Capture the cell that displays the provided text and extract its [x, y] central coordinate. 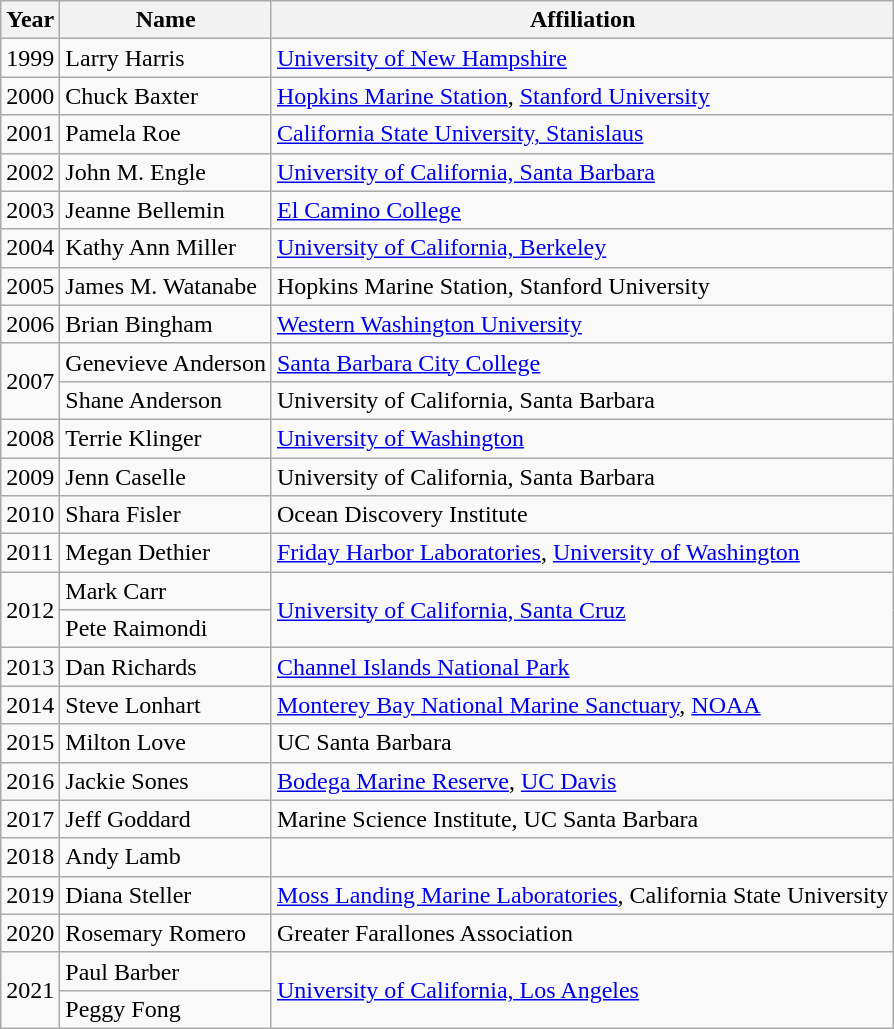
2003 [30, 210]
2018 [30, 857]
2004 [30, 248]
University of California, Berkeley [582, 248]
2013 [30, 667]
2017 [30, 819]
Chuck Baxter [166, 96]
2000 [30, 96]
Peggy Fong [166, 1009]
Channel Islands National Park [582, 667]
UC Santa Barbara [582, 743]
California State University, Stanislaus [582, 134]
Pete Raimondi [166, 629]
Jeff Goddard [166, 819]
Kathy Ann Miller [166, 248]
Larry Harris [166, 58]
2010 [30, 515]
Shara Fisler [166, 515]
University of New Hampshire [582, 58]
2016 [30, 781]
Shane Anderson [166, 400]
Pamela Roe [166, 134]
Diana Steller [166, 895]
2015 [30, 743]
2006 [30, 324]
Greater Farallones Association [582, 933]
Dan Richards [166, 667]
Bodega Marine Reserve, UC Davis [582, 781]
Megan Dethier [166, 553]
2012 [30, 610]
Rosemary Romero [166, 933]
1999 [30, 58]
John M. Engle [166, 172]
Genevieve Anderson [166, 362]
2007 [30, 381]
University of California, Santa Cruz [582, 610]
2014 [30, 705]
Steve Lonhart [166, 705]
Name [166, 20]
2002 [30, 172]
Brian Bingham [166, 324]
Jeanne Bellemin [166, 210]
2009 [30, 477]
Santa Barbara City College [582, 362]
Terrie Klinger [166, 438]
2001 [30, 134]
Mark Carr [166, 591]
Friday Harbor Laboratories, University of Washington [582, 553]
Milton Love [166, 743]
Western Washington University [582, 324]
Paul Barber [166, 971]
2019 [30, 895]
2020 [30, 933]
Marine Science Institute, UC Santa Barbara [582, 819]
2005 [30, 286]
Andy Lamb [166, 857]
James M. Watanabe [166, 286]
2011 [30, 553]
Ocean Discovery Institute [582, 515]
2021 [30, 990]
Jackie Sones [166, 781]
Affiliation [582, 20]
El Camino College [582, 210]
2008 [30, 438]
Monterey Bay National Marine Sanctuary, NOAA [582, 705]
University of California, Los Angeles [582, 990]
University of Washington [582, 438]
Jenn Caselle [166, 477]
Year [30, 20]
Moss Landing Marine Laboratories, California State University [582, 895]
